For the text-containing cell, return its midpoint in [x, y] coordinate format. 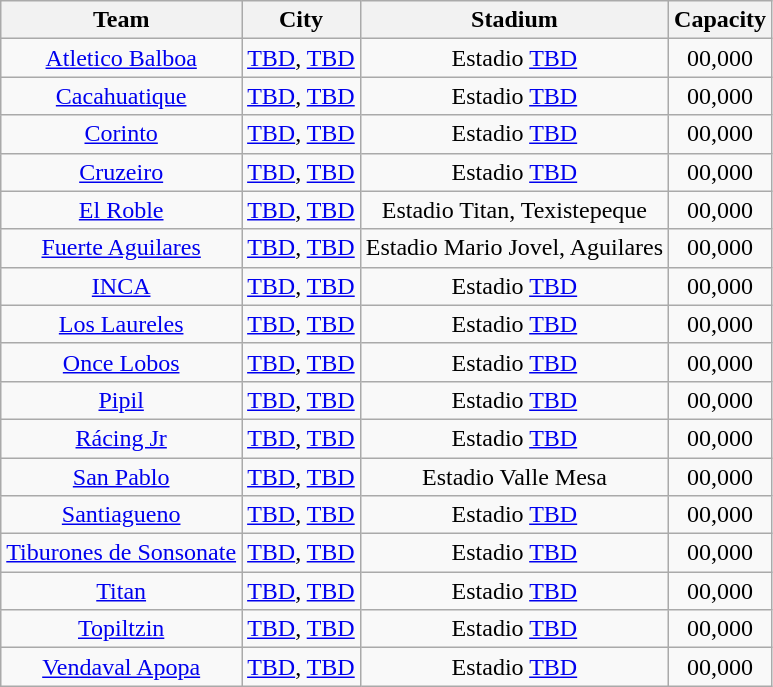
Cacahuatique [122, 96]
Capacity [720, 20]
City [302, 20]
Fuerte Aguilares [122, 248]
Once Lobos [122, 362]
Topiltzin [122, 629]
Pipil [122, 400]
Estadio Valle Mesa [514, 477]
Rácing Jr [122, 438]
Tiburones de Sonsonate [122, 553]
San Pablo [122, 477]
Vendaval Apopa [122, 667]
Stadium [514, 20]
Los Laureles [122, 324]
Santiagueno [122, 515]
Titan [122, 591]
Team [122, 20]
Estadio Mario Jovel, Aguilares [514, 248]
Corinto [122, 134]
Estadio Titan, Texistepeque [514, 210]
El Roble [122, 210]
INCA [122, 286]
Atletico Balboa [122, 58]
Cruzeiro [122, 172]
